For the text-containing cell, return its midpoint in [X, Y] coordinate format. 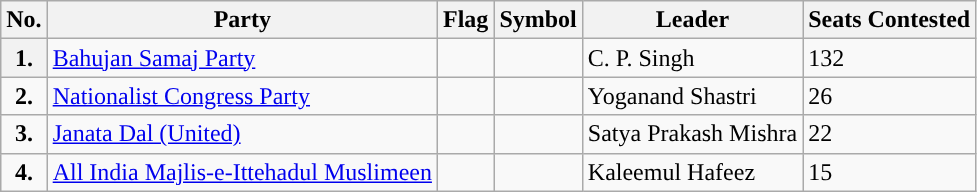
Bahujan Samaj Party [242, 58]
Janata Dal (United) [242, 134]
No. [24, 20]
26 [890, 96]
3. [24, 134]
1. [24, 58]
Kaleemul Hafeez [692, 172]
132 [890, 58]
Flag [465, 20]
4. [24, 172]
15 [890, 172]
C. P. Singh [692, 58]
All India Majlis-e-Ittehadul Muslimeen [242, 172]
Leader [692, 20]
Seats Contested [890, 20]
Symbol [538, 20]
2. [24, 96]
Yoganand Shastri [692, 96]
Party [242, 20]
Nationalist Congress Party [242, 96]
22 [890, 134]
Satya Prakash Mishra [692, 134]
